Capture the cell that displays the provided text and extract its (X, Y) central coordinate. 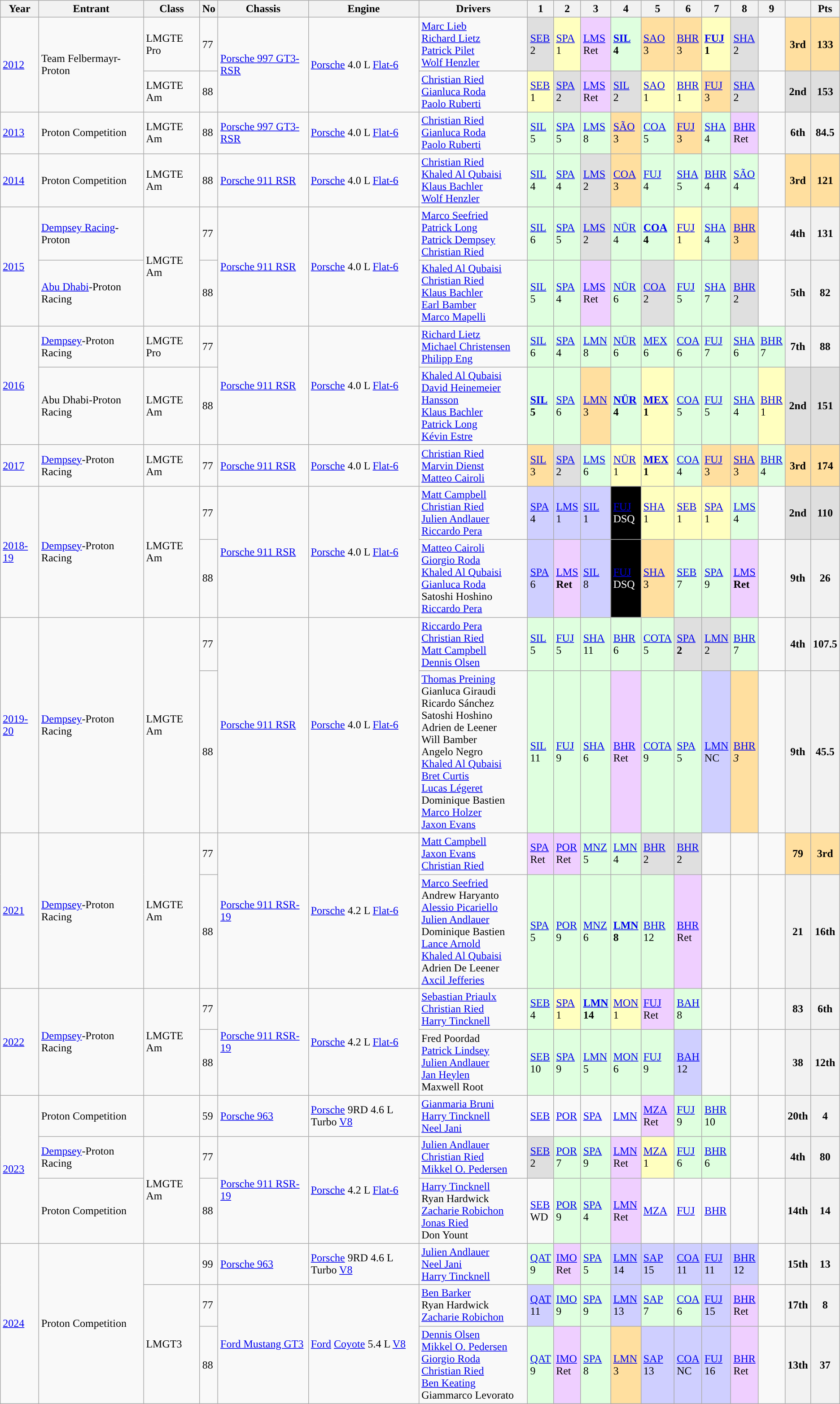
174 (825, 465)
2014 (20, 180)
Marc Lieb Richard Lietz Patrick Pilet Wolf Henzler (473, 44)
14th (798, 1211)
Khaled Al Qubaisi Christian Ried Klaus Bachler Earl Bamber Marco Mapelli (473, 293)
2024 (20, 1324)
SIL2 (626, 92)
Ben Barker Ryan Hardwick Zacharie Robichon (473, 1305)
Richard Lietz Michael Christensen Philipp Eng (473, 346)
SEB7 (688, 578)
13 (825, 1264)
FUJRet (657, 1009)
Entrant (91, 9)
POR7 (567, 1157)
17th (798, 1305)
POR (567, 1116)
SPARet (541, 854)
7 (716, 9)
2022 (20, 1042)
12th (825, 1063)
Ford Coyote 5.4 L V8 (363, 1344)
2017 (20, 465)
2012 (20, 65)
9 (771, 9)
Christian Ried Khaled Al Qubaisi Klaus Bachler Wolf Henzler (473, 180)
45.5 (825, 752)
SIL8 (596, 578)
59 (209, 1116)
Chassis (263, 9)
SAP13 (657, 1365)
LMN (626, 1116)
Pts (825, 9)
SAP7 (657, 1305)
5 (657, 9)
No (209, 9)
FUJ4 (657, 180)
PORRet (567, 854)
FUJ7 (716, 346)
80 (825, 1157)
Gianmaria Bruni Harry Tincknell Neel Jani (473, 1116)
SIL1 (596, 512)
107.5 (825, 644)
2016 (20, 385)
LMGT3 (171, 1344)
SEBWD (541, 1211)
LMN4 (626, 854)
99 (209, 1264)
83 (798, 1009)
SEB4 (541, 1009)
2018-19 (20, 551)
3 (596, 9)
133 (825, 44)
Harry Tincknell Ryan Hardwick Zacharie Robichon Jonas Ried Don Yount (473, 1211)
SÃO4 (744, 180)
MON1 (626, 1009)
MNZ6 (596, 932)
LMS4 (744, 512)
FUJ15 (716, 1305)
Engine (363, 9)
Class (171, 9)
Julien Andlauer Neel Jani Harry Tincknell (473, 1264)
SEB (541, 1116)
84.5 (825, 133)
Marco Seefried Andrew Haryanto Alessio Picariello Julien Andlauer Dominique Bastien Lance Arnold Khaled Al Qubaisi Adrien De Leener Axcil Jefferies (473, 932)
2023 (20, 1169)
Drivers (473, 9)
5th (798, 293)
Riccardo Pera Christian Ried Matt Campbell Dennis Olsen (473, 644)
Christian Ried Marvin Dienst Matteo Cairoli (473, 465)
Sebastian Priaulx Christian Ried Harry Tincknell (473, 1009)
SAO1 (657, 92)
BAH12 (688, 1063)
37 (825, 1365)
82 (825, 293)
MEX6 (657, 346)
MNZ5 (596, 854)
MZA (657, 1211)
SHA5 (688, 180)
SEB10 (541, 1063)
NÜR1 (626, 465)
LMS8 (596, 133)
26 (825, 578)
SÃO3 (626, 133)
Matt Campbell Jaxon Evans Christian Ried (473, 854)
2015 (20, 267)
Fred Poordad Patrick Lindsey Julien Andlauer Jan Heylen Maxwell Root (473, 1063)
COA3 (626, 180)
SIL3 (541, 465)
Dennis Olsen Mikkel O. Pedersen Giorgio Roda Christian Ried Ben Keating Giammarco Levorato (473, 1365)
2021 (20, 911)
Marco Seefried Patrick Long Patrick Dempsey Christian Ried (473, 233)
LMN5 (596, 1063)
Dempsey Racing-Proton (91, 233)
SHA7 (716, 293)
Team Felbermayr-Proton (91, 65)
Matteo Cairoli Giorgio Roda Khaled Al Qubaisi Gianluca Roda Satoshi Hoshino Riccardo Pera (473, 578)
IMO9 (567, 1305)
SPA (596, 1116)
COANC (688, 1365)
BHR (716, 1211)
2 (567, 9)
38 (798, 1063)
151 (825, 406)
COTA5 (657, 644)
MZA1 (657, 1157)
SHA1 (657, 512)
COA11 (688, 1264)
SPA8 (596, 1365)
SIL11 (541, 752)
LMNNC (716, 752)
7th (798, 346)
COA2 (657, 293)
79 (798, 854)
FUJ (688, 1211)
15th (798, 1264)
LMS6 (596, 465)
BHR10 (716, 1116)
Khaled Al Qubaisi David Heinemeier Hansson Klaus Bachler Patrick Long Kévin Estre (473, 406)
13th (798, 1365)
FUJ16 (716, 1365)
6 (688, 9)
1 (541, 9)
Ford Mustang GT3 (263, 1344)
14 (825, 1211)
21 (798, 932)
110 (825, 512)
QAT11 (541, 1305)
131 (825, 233)
Year (20, 9)
MON6 (626, 1063)
MZARet (657, 1116)
Julien Andlauer Christian Ried Mikkel O. Pedersen (473, 1157)
BAH8 (688, 1009)
20th (798, 1116)
COTA9 (657, 752)
153 (825, 92)
Matt Campbell Christian Ried Julien Andlauer Riccardo Pera (473, 512)
2013 (20, 133)
FUJ6 (688, 1157)
LMN2 (716, 644)
121 (825, 180)
SAP15 (657, 1264)
16th (825, 932)
LMS1 (567, 512)
SAO3 (657, 44)
SHA11 (596, 644)
LMN13 (626, 1305)
FUJ11 (716, 1264)
2019-20 (20, 725)
